Scan for the cell matching the given text and deliver its [X, Y] coordinate at center. 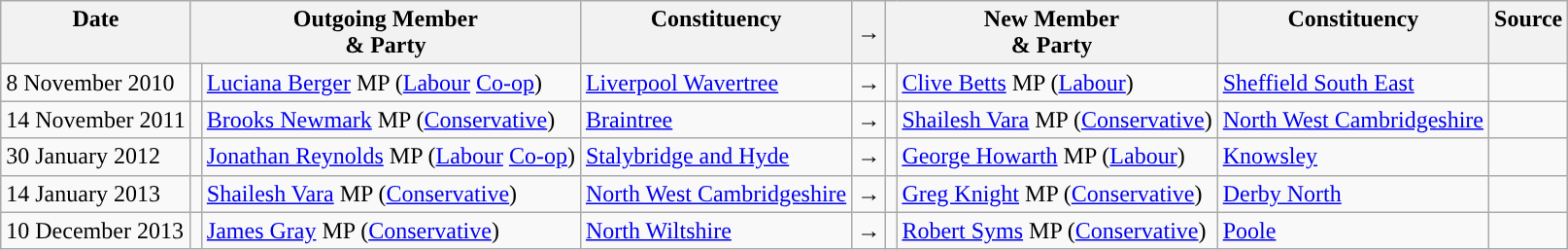
Braintree [715, 120]
Robert Syms MP (Conservative) [1057, 231]
North Wiltshire [715, 231]
Greg Knight MP (Conservative) [1057, 194]
George Howarth MP (Labour) [1057, 157]
Sheffield South East [1352, 83]
14 January 2013 [95, 194]
Outgoing Member& Party [385, 33]
Brooks Newmark MP (Conservative) [391, 120]
Source [1529, 33]
Derby North [1352, 194]
14 November 2011 [95, 120]
10 December 2013 [95, 231]
8 November 2010 [95, 83]
Date [95, 33]
Liverpool Wavertree [715, 83]
Stalybridge and Hyde [715, 157]
Poole [1352, 231]
New Member& Party [1051, 33]
Knowsley [1352, 157]
Clive Betts MP (Labour) [1057, 83]
Jonathan Reynolds MP (Labour Co-op) [391, 157]
30 January 2012 [95, 157]
Luciana Berger MP (Labour Co-op) [391, 83]
James Gray MP (Conservative) [391, 231]
